Return (X, Y) of the center of cell containing provided text 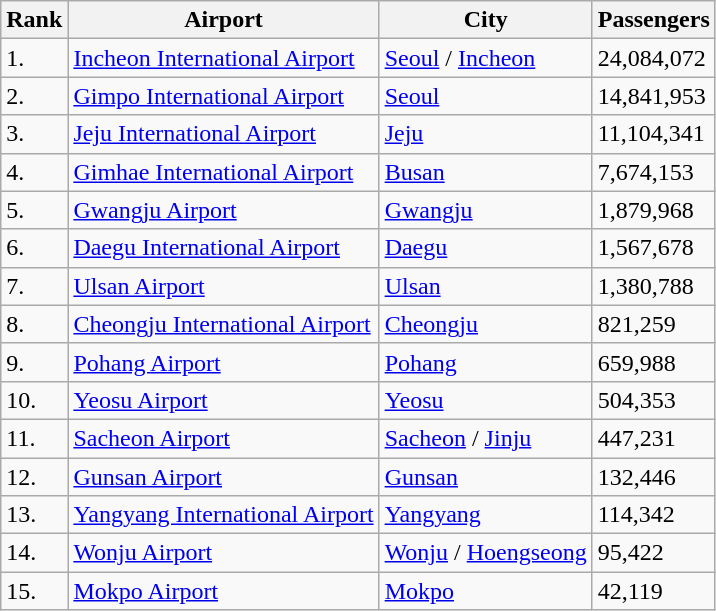
Wonju Airport (224, 553)
Gwangju Airport (224, 210)
Cheongju International Airport (224, 324)
504,353 (654, 400)
42,119 (654, 591)
Yeosu (486, 400)
Sacheon / Jinju (486, 438)
Passengers (654, 20)
14,841,953 (654, 96)
15. (34, 591)
9. (34, 362)
Pohang (486, 362)
Airport (224, 20)
Seoul (486, 96)
10. (34, 400)
Cheongju (486, 324)
Jeju International Airport (224, 134)
14. (34, 553)
Yeosu Airport (224, 400)
1,567,678 (654, 248)
Incheon International Airport (224, 58)
Busan (486, 172)
Daegu International Airport (224, 248)
Jeju (486, 134)
3. (34, 134)
Gunsan Airport (224, 477)
132,446 (654, 477)
2. (34, 96)
821,259 (654, 324)
8. (34, 324)
7,674,153 (654, 172)
City (486, 20)
11,104,341 (654, 134)
Gwangju (486, 210)
24,084,072 (654, 58)
Rank (34, 20)
13. (34, 515)
Seoul / Incheon (486, 58)
7. (34, 286)
5. (34, 210)
1,380,788 (654, 286)
12. (34, 477)
Pohang Airport (224, 362)
1,879,968 (654, 210)
Sacheon Airport (224, 438)
4. (34, 172)
Ulsan (486, 286)
95,422 (654, 553)
1. (34, 58)
Yangyang (486, 515)
Wonju / Hoengseong (486, 553)
Mokpo Airport (224, 591)
114,342 (654, 515)
Gimpo International Airport (224, 96)
Daegu (486, 248)
447,231 (654, 438)
659,988 (654, 362)
Gimhae International Airport (224, 172)
6. (34, 248)
Gunsan (486, 477)
11. (34, 438)
Yangyang International Airport (224, 515)
Mokpo (486, 591)
Ulsan Airport (224, 286)
